Locate the cell with the specified text and output its [X, Y] center coordinate. 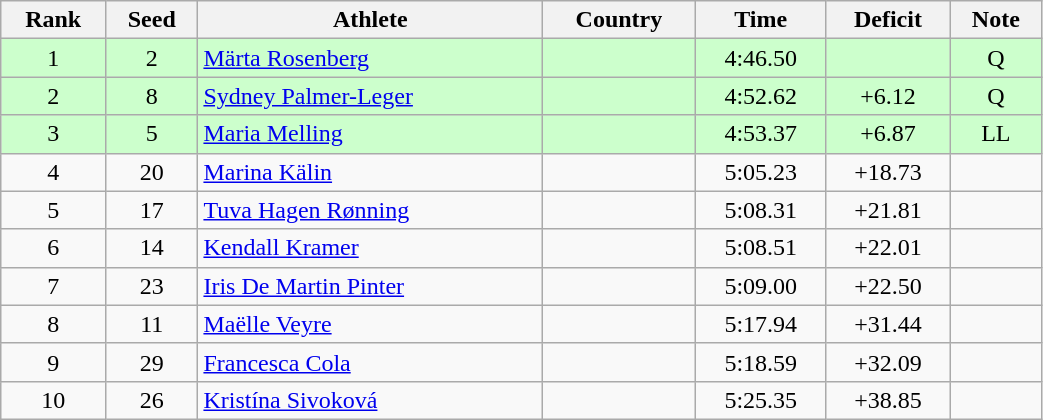
Maria Melling [370, 134]
5:08.31 [760, 210]
5:25.35 [760, 400]
5:05.23 [760, 172]
20 [152, 172]
Kendall Kramer [370, 248]
5:18.59 [760, 362]
17 [152, 210]
+18.73 [888, 172]
1 [54, 58]
+22.50 [888, 286]
Kristína Sivoková [370, 400]
Tuva Hagen Rønning [370, 210]
4 [54, 172]
Seed [152, 20]
Maëlle Veyre [370, 324]
3 [54, 134]
26 [152, 400]
23 [152, 286]
14 [152, 248]
9 [54, 362]
5:17.94 [760, 324]
+32.09 [888, 362]
4:46.50 [760, 58]
Iris De Martin Pinter [370, 286]
Francesca Cola [370, 362]
+21.81 [888, 210]
Note [996, 20]
7 [54, 286]
4:53.37 [760, 134]
10 [54, 400]
Rank [54, 20]
LL [996, 134]
5:09.00 [760, 286]
+38.85 [888, 400]
Country [620, 20]
Märta Rosenberg [370, 58]
+22.01 [888, 248]
11 [152, 324]
Deficit [888, 20]
+31.44 [888, 324]
5:08.51 [760, 248]
+6.12 [888, 96]
4:52.62 [760, 96]
6 [54, 248]
+6.87 [888, 134]
Sydney Palmer-Leger [370, 96]
29 [152, 362]
Athlete [370, 20]
Time [760, 20]
Marina Kälin [370, 172]
